From the cell containing the given text, extract its center point as (X, Y) coordinate. 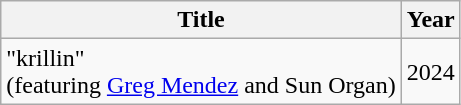
Title (201, 20)
"krillin"(featuring Greg Mendez and Sun Organ) (201, 72)
Year (430, 20)
2024 (430, 72)
